From the cell containing the given text, extract its center point as (X, Y) coordinate. 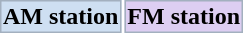
AM station (60, 16)
FM station (184, 16)
